Extract the [X, Y] coordinate from the center of the cell holding the provided text.  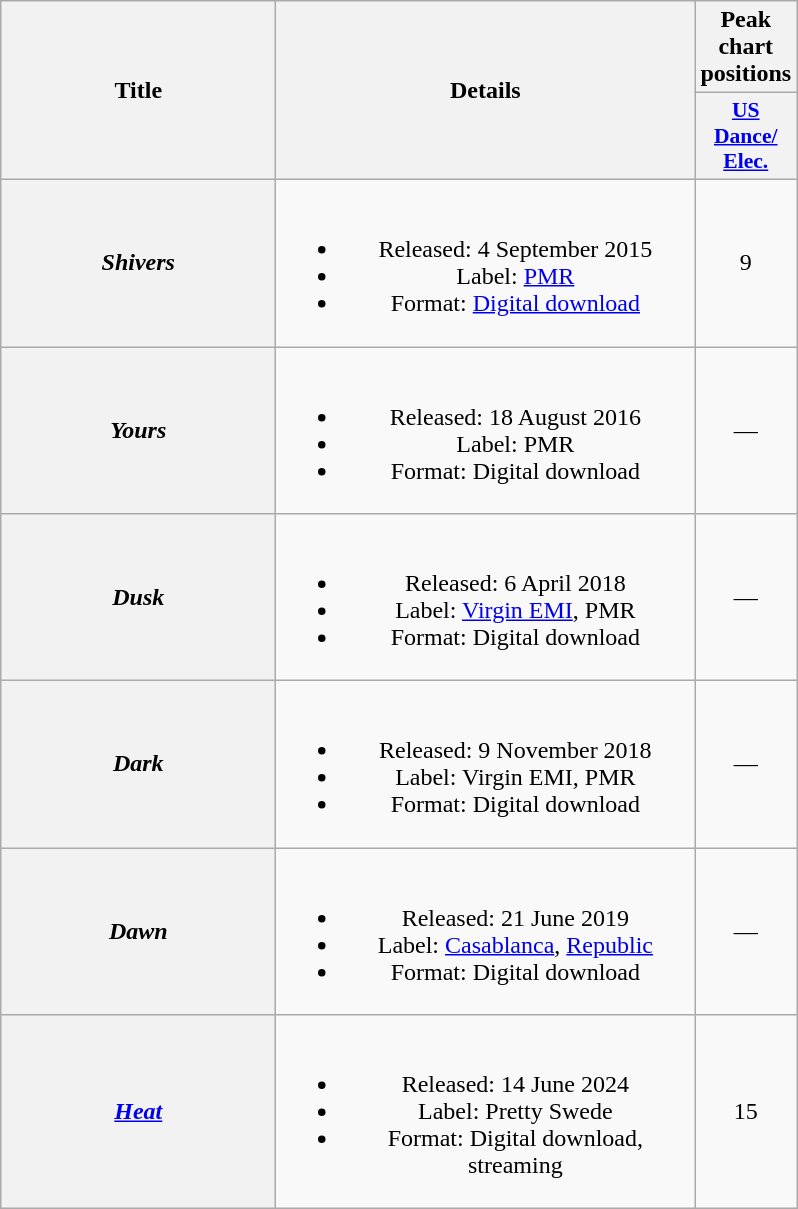
Shivers [138, 262]
Released: 14 June 2024Label: Pretty SwedeFormat: Digital download, streaming [486, 1112]
USDance/Elec. [746, 136]
Dawn [138, 932]
Peak chart positions [746, 47]
Dusk [138, 598]
Released: 9 November 2018Label: Virgin EMI, PMRFormat: Digital download [486, 764]
Title [138, 90]
9 [746, 262]
Details [486, 90]
Released: 18 August 2016Label: PMRFormat: Digital download [486, 430]
Released: 21 June 2019Label: Casablanca, RepublicFormat: Digital download [486, 932]
Yours [138, 430]
Released: 4 September 2015Label: PMRFormat: Digital download [486, 262]
Dark [138, 764]
15 [746, 1112]
Heat [138, 1112]
Released: 6 April 2018Label: Virgin EMI, PMRFormat: Digital download [486, 598]
